Scan for the cell matching the given text and deliver its (X, Y) coordinate at center. 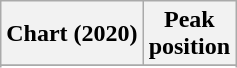
Chart (2020) (72, 34)
Peakposition (189, 34)
